From the cell containing the given text, extract its center point as (x, y) coordinate. 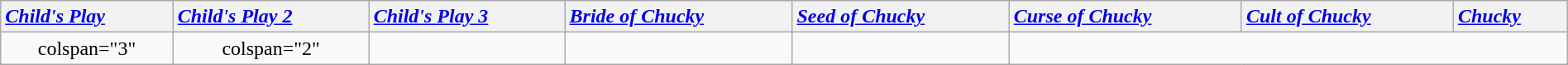
colspan="3" (87, 48)
colspan="2" (271, 48)
Curse of Chucky (1125, 17)
Bride of Chucky (678, 17)
Child's Play (87, 17)
Seed of Chucky (901, 17)
Child's Play 3 (466, 17)
Child's Play 2 (271, 17)
Chucky (1510, 17)
Cult of Chucky (1347, 17)
